Locate the cell with the specified text and output its [x, y] center coordinate. 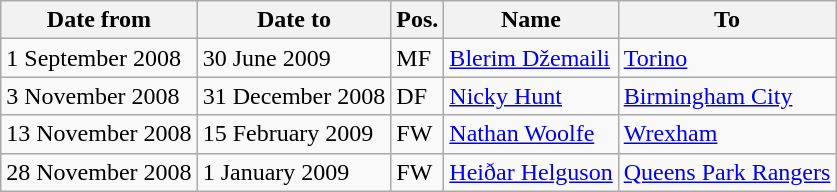
31 December 2008 [294, 96]
30 June 2009 [294, 58]
Queens Park Rangers [727, 172]
Torino [727, 58]
Date to [294, 20]
Birmingham City [727, 96]
Date from [99, 20]
1 January 2009 [294, 172]
Nathan Woolfe [531, 134]
Pos. [418, 20]
Name [531, 20]
1 September 2008 [99, 58]
13 November 2008 [99, 134]
28 November 2008 [99, 172]
3 November 2008 [99, 96]
15 February 2009 [294, 134]
Nicky Hunt [531, 96]
MF [418, 58]
To [727, 20]
Blerim Džemaili [531, 58]
Wrexham [727, 134]
DF [418, 96]
Heiðar Helguson [531, 172]
